Capture the cell that displays the provided text and extract its [X, Y] central coordinate. 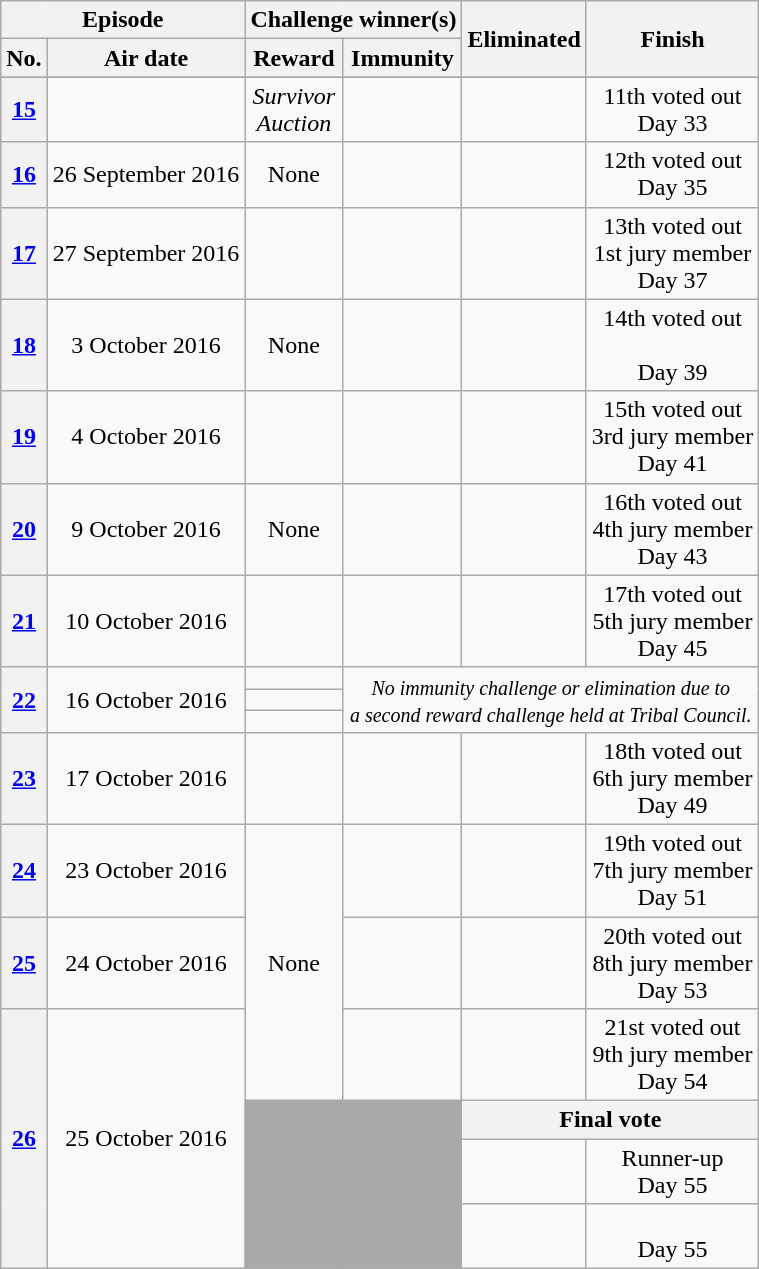
15th voted out3rd jury memberDay 41 [672, 437]
17th voted out5th jury memberDay 45 [672, 621]
26 September 2016 [146, 174]
21st voted out9th jury memberDay 54 [672, 1055]
Challenge winner(s) [354, 20]
12th voted outDay 35 [672, 174]
19 [24, 437]
14th voted outDay 39 [672, 345]
18th voted out6th jury memberDay 49 [672, 778]
19th voted out7th jury memberDay 51 [672, 870]
Final vote [610, 1120]
4 October 2016 [146, 437]
13th voted out1st jury memberDay 37 [672, 253]
Immunity [402, 58]
17 October 2016 [146, 778]
24 October 2016 [146, 962]
15 [24, 110]
24 [24, 870]
Runner-upDay 55 [672, 1172]
Eliminated [524, 39]
16th voted out4th jury memberDay 43 [672, 529]
17 [24, 253]
Finish [672, 39]
9 October 2016 [146, 529]
25 October 2016 [146, 1139]
20th voted out8th jury memberDay 53 [672, 962]
Day 55 [672, 1236]
10 October 2016 [146, 621]
25 [24, 962]
Air date [146, 58]
Episode [123, 20]
3 October 2016 [146, 345]
No immunity challenge or elimination due toa second reward challenge held at Tribal Council. [551, 700]
Reward [294, 58]
16 [24, 174]
26 [24, 1139]
18 [24, 345]
16 October 2016 [146, 700]
20 [24, 529]
21 [24, 621]
27 September 2016 [146, 253]
11th voted outDay 33 [672, 110]
No. [24, 58]
SurvivorAuction [294, 110]
23 [24, 778]
22 [24, 700]
23 October 2016 [146, 870]
